Scan for the cell matching the given text and deliver its (X, Y) coordinate at center. 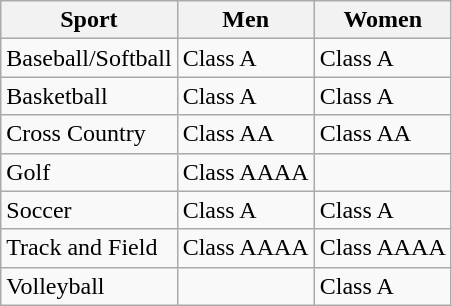
Golf (89, 172)
Sport (89, 20)
Basketball (89, 96)
Soccer (89, 210)
Baseball/Softball (89, 58)
Women (382, 20)
Men (246, 20)
Volleyball (89, 286)
Track and Field (89, 248)
Cross Country (89, 134)
